Extract the (X, Y) coordinate from the center of the cell holding the provided text.  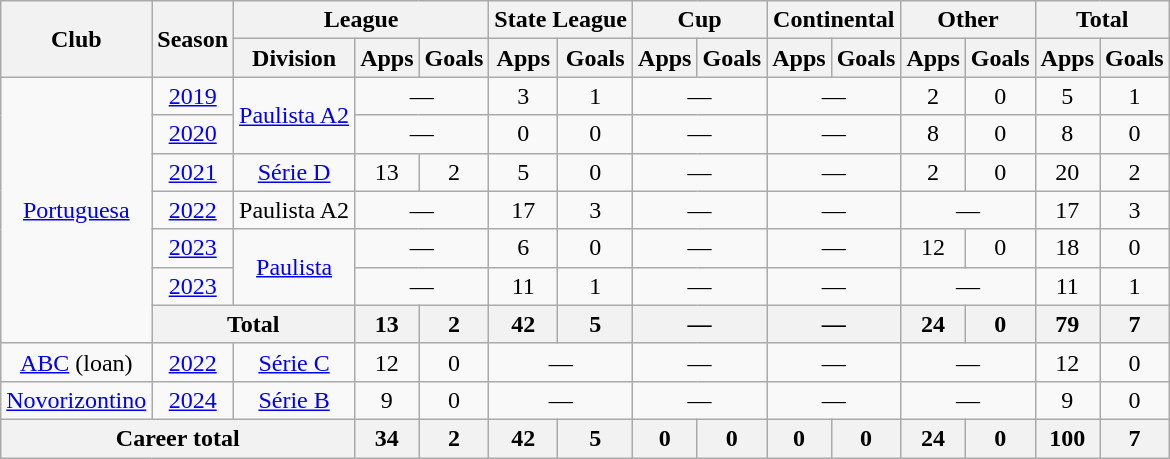
18 (1067, 248)
League (362, 20)
Season (193, 39)
2021 (193, 172)
20 (1067, 172)
Portuguesa (76, 210)
Série C (294, 362)
Division (294, 58)
Cup (700, 20)
2024 (193, 400)
Série D (294, 172)
2019 (193, 96)
Novorizontino (76, 400)
100 (1067, 438)
Paulista (294, 267)
Other (968, 20)
6 (524, 248)
ABC (loan) (76, 362)
Continental (834, 20)
79 (1067, 324)
Career total (178, 438)
Série B (294, 400)
2020 (193, 134)
State League (561, 20)
34 (387, 438)
Club (76, 39)
